From the cell containing the given text, extract its center point as (x, y) coordinate. 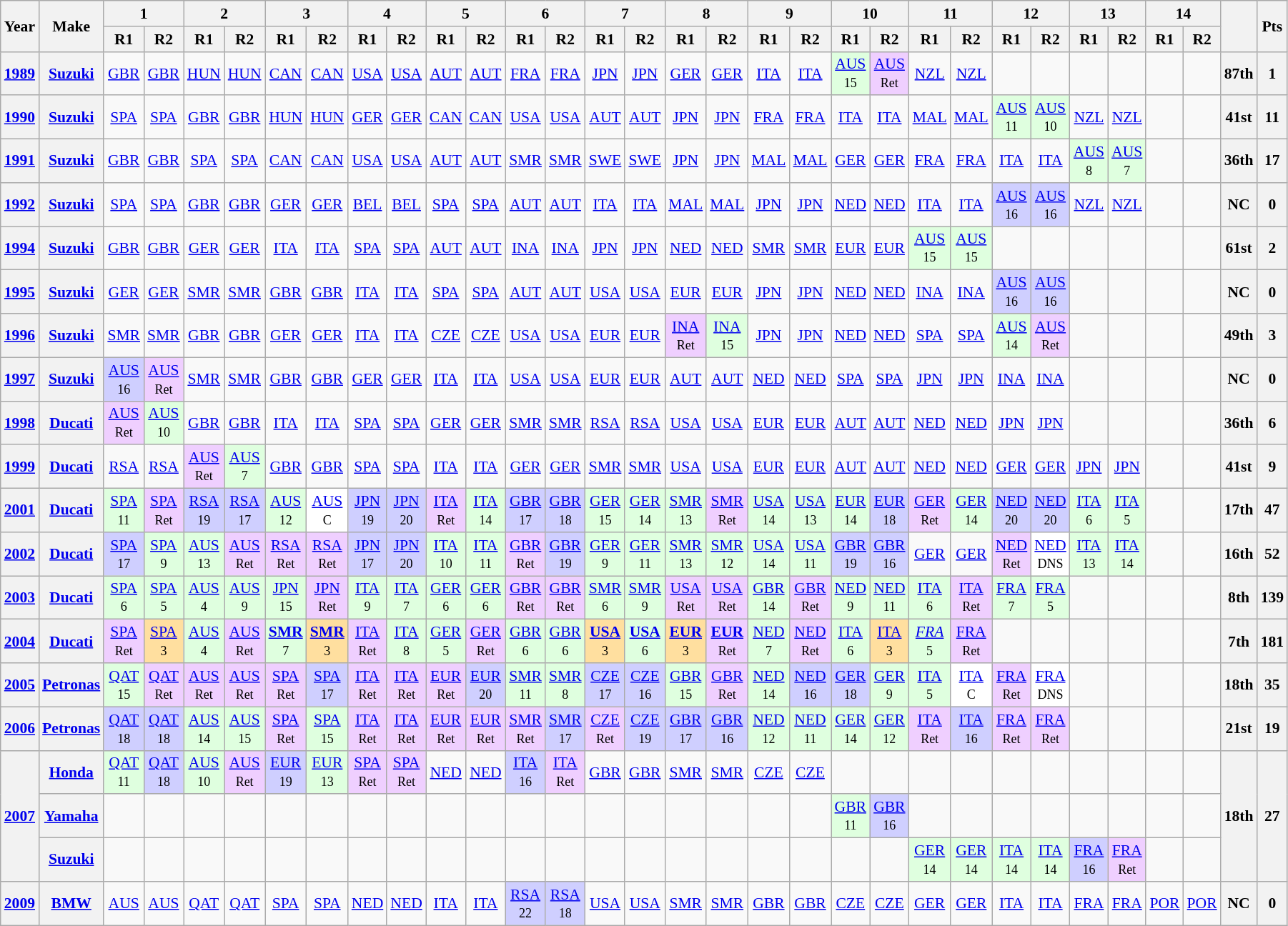
SMR6 (605, 597)
21st (1239, 729)
2006 (20, 729)
AUS11 (1011, 117)
NED16 (810, 684)
17 (1272, 161)
GBR18 (565, 510)
QATRet (164, 684)
Year (20, 26)
GBR14 (768, 597)
RSA18 (565, 903)
1992 (20, 204)
2004 (20, 642)
16th (1239, 554)
AUS9 (244, 597)
181 (1272, 642)
AUS8 (1089, 161)
139 (1272, 597)
2002 (20, 554)
49th (1239, 336)
Make (71, 26)
1991 (20, 161)
CZE16 (645, 684)
ITA7 (406, 597)
7 (625, 14)
USA11 (810, 554)
1989 (20, 73)
GBR15 (685, 684)
10 (871, 14)
SMR7 (286, 642)
SPA15 (327, 729)
14 (1183, 14)
ITA10 (446, 554)
4 (387, 14)
INA15 (727, 336)
2007 (20, 816)
NED14 (768, 684)
USA3 (605, 642)
EUR3 (685, 642)
1999 (20, 467)
RSA19 (204, 510)
JPN15 (286, 597)
1990 (20, 117)
NED12 (768, 729)
35 (1272, 684)
NED9 (851, 597)
8th (1239, 597)
2009 (20, 903)
1995 (20, 292)
27 (1272, 816)
JPN17 (367, 554)
EUR20 (485, 684)
GBR11 (851, 816)
ITAC (971, 684)
SPA11 (124, 510)
ITA8 (406, 642)
87th (1239, 73)
SMR9 (645, 597)
FRADNS (1050, 684)
52 (1272, 554)
CZERet (605, 729)
JPNRet (327, 597)
EUR19 (286, 772)
1997 (20, 379)
SPA3 (164, 642)
1998 (20, 423)
ITA3 (889, 642)
2003 (20, 597)
FRA7 (1011, 597)
47 (1272, 510)
SMR3 (327, 642)
2005 (20, 684)
AUS12 (286, 510)
AUS13 (204, 554)
ITA9 (367, 597)
Pts (1272, 26)
INARet (685, 336)
Yamaha (71, 816)
USA13 (810, 510)
SMR8 (565, 684)
1994 (20, 249)
SPA6 (124, 597)
GER5 (446, 642)
EUR13 (327, 772)
RSA22 (525, 903)
CZE19 (645, 729)
SMR12 (727, 554)
GER18 (851, 684)
BMW (71, 903)
QAT15 (124, 684)
5 (466, 14)
CZE17 (605, 684)
7th (1239, 642)
8 (706, 14)
FRA16 (1089, 860)
ITA13 (1089, 554)
SMR11 (525, 684)
SPA9 (164, 554)
GER12 (889, 729)
1996 (20, 336)
NEDDNS (1050, 554)
13 (1108, 14)
JPN19 (367, 510)
17th (1239, 510)
EUR14 (851, 510)
SPA5 (164, 597)
12 (1031, 14)
EUR18 (889, 510)
GER11 (645, 554)
SMR17 (565, 729)
RSA17 (244, 510)
61st (1239, 249)
2001 (20, 510)
GER15 (605, 510)
19 (1272, 729)
Honda (71, 772)
NED7 (768, 642)
AUSC (327, 510)
QAT11 (124, 772)
ITA11 (485, 554)
USA6 (645, 642)
